Scan for the cell matching the given text and deliver its (X, Y) coordinate at center. 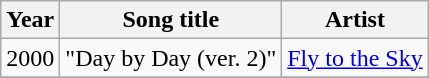
Song title (171, 20)
"Day by Day (ver. 2)" (171, 58)
Fly to the Sky (355, 58)
Artist (355, 20)
2000 (30, 58)
Year (30, 20)
